Find where the given text appears and provide that cell's center as (x, y) coordinate. 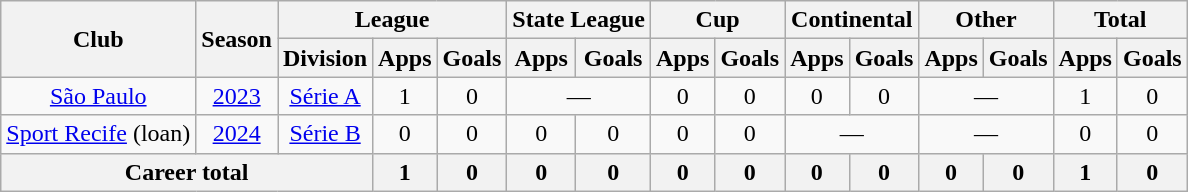
São Paulo (98, 96)
Cup (717, 20)
Sport Recife (loan) (98, 134)
2024 (237, 134)
Club (98, 39)
Continental (852, 20)
League (392, 20)
Season (237, 39)
State League (579, 20)
Career total (187, 172)
2023 (237, 96)
Série A (326, 96)
Total (1120, 20)
Other (986, 20)
Division (326, 58)
Série B (326, 134)
